Pinpoint the cell where the given text exists, returning its (x, y) midpoint coordinate. 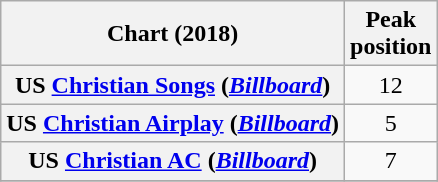
Peak position (391, 34)
US Christian AC (Billboard) (173, 161)
12 (391, 85)
US Christian Airplay (Billboard) (173, 123)
US Christian Songs (Billboard) (173, 85)
Chart (2018) (173, 34)
7 (391, 161)
5 (391, 123)
